Return [x, y] of the center of cell containing provided text 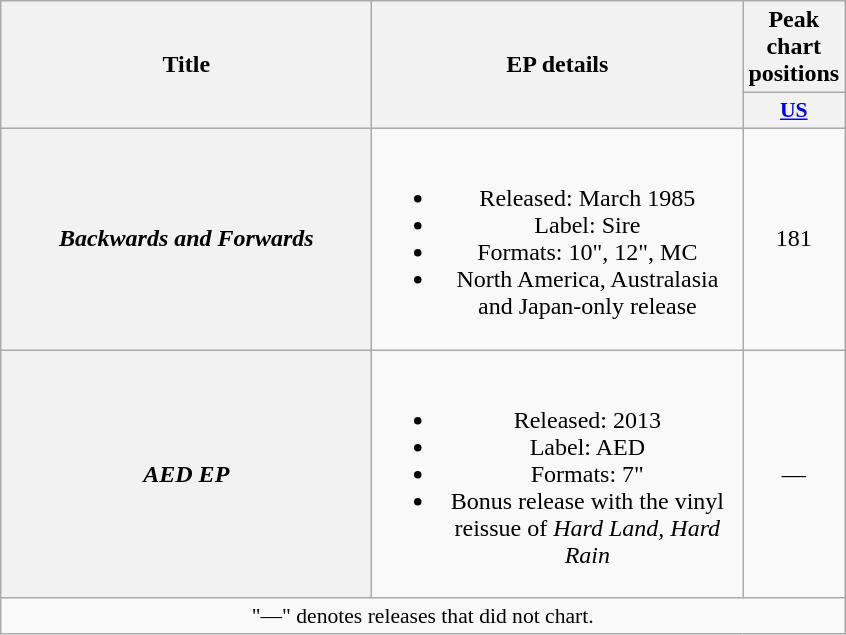
AED EP [186, 474]
Backwards and Forwards [186, 238]
181 [794, 238]
"—" denotes releases that did not chart. [423, 616]
US [794, 111]
Released: March 1985Label: SireFormats: 10", 12", MCNorth America, Australasia and Japan-only release [558, 238]
— [794, 474]
Title [186, 65]
Released: 2013Label: AEDFormats: 7"Bonus release with the vinyl reissue of Hard Land, Hard Rain [558, 474]
EP details [558, 65]
Peak chart positions [794, 47]
